From the cell containing the given text, extract its center point as [X, Y] coordinate. 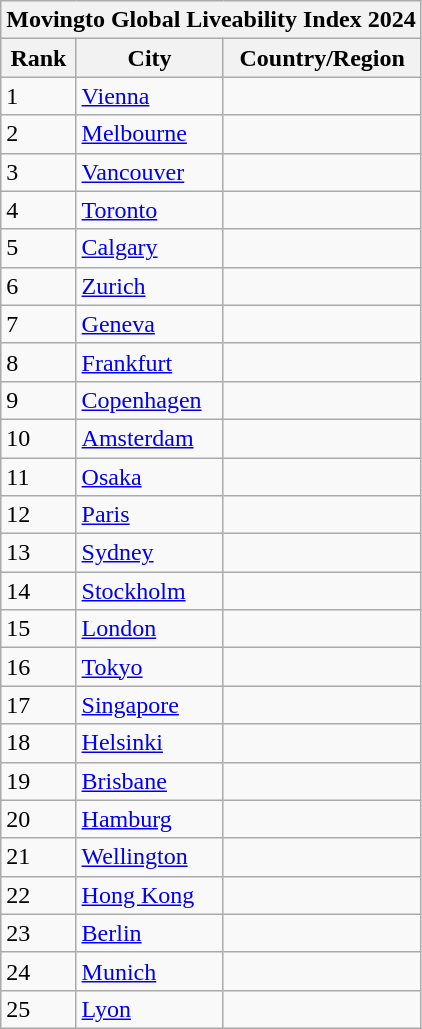
3 [38, 172]
Calgary [150, 248]
19 [38, 781]
Brisbane [150, 781]
14 [38, 591]
Singapore [150, 705]
Vienna [150, 96]
11 [38, 477]
10 [38, 438]
20 [38, 819]
Berlin [150, 933]
Hong Kong [150, 895]
Frankfurt [150, 362]
Paris [150, 515]
5 [38, 248]
1 [38, 96]
13 [38, 553]
Tokyo [150, 667]
7 [38, 324]
Country/Region [322, 58]
18 [38, 743]
23 [38, 933]
Amsterdam [150, 438]
12 [38, 515]
Hamburg [150, 819]
15 [38, 629]
Copenhagen [150, 400]
Helsinki [150, 743]
8 [38, 362]
Stockholm [150, 591]
Vancouver [150, 172]
Lyon [150, 1009]
2 [38, 134]
17 [38, 705]
4 [38, 210]
Osaka [150, 477]
21 [38, 857]
Movingto Global Liveability Index 2024 [211, 20]
Geneva [150, 324]
9 [38, 400]
16 [38, 667]
25 [38, 1009]
London [150, 629]
Zurich [150, 286]
Sydney [150, 553]
Rank [38, 58]
Toronto [150, 210]
Wellington [150, 857]
6 [38, 286]
24 [38, 971]
Melbourne [150, 134]
Munich [150, 971]
City [150, 58]
22 [38, 895]
